Find where the given text appears and provide that cell's center as (X, Y) coordinate. 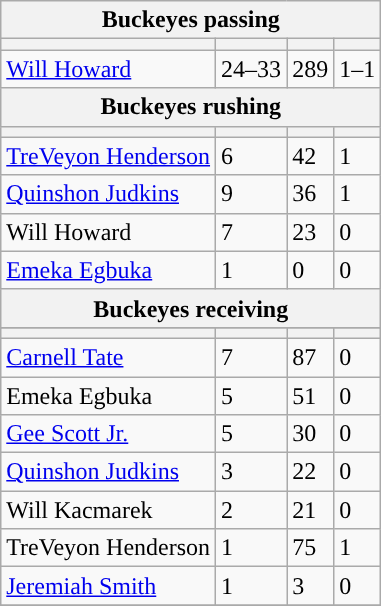
1–1 (358, 69)
23 (310, 232)
87 (310, 357)
Buckeyes passing (191, 20)
21 (310, 510)
Buckeyes receiving (191, 308)
30 (310, 434)
289 (310, 69)
Buckeyes rushing (191, 107)
75 (310, 548)
2 (252, 510)
36 (310, 194)
42 (310, 156)
Carnell Tate (108, 357)
6 (252, 156)
Jeremiah Smith (108, 586)
Will Kacmarek (108, 510)
22 (310, 472)
24–33 (252, 69)
51 (310, 395)
Gee Scott Jr. (108, 434)
9 (252, 194)
